Extract the (X, Y) coordinate from the center of the cell holding the provided text.  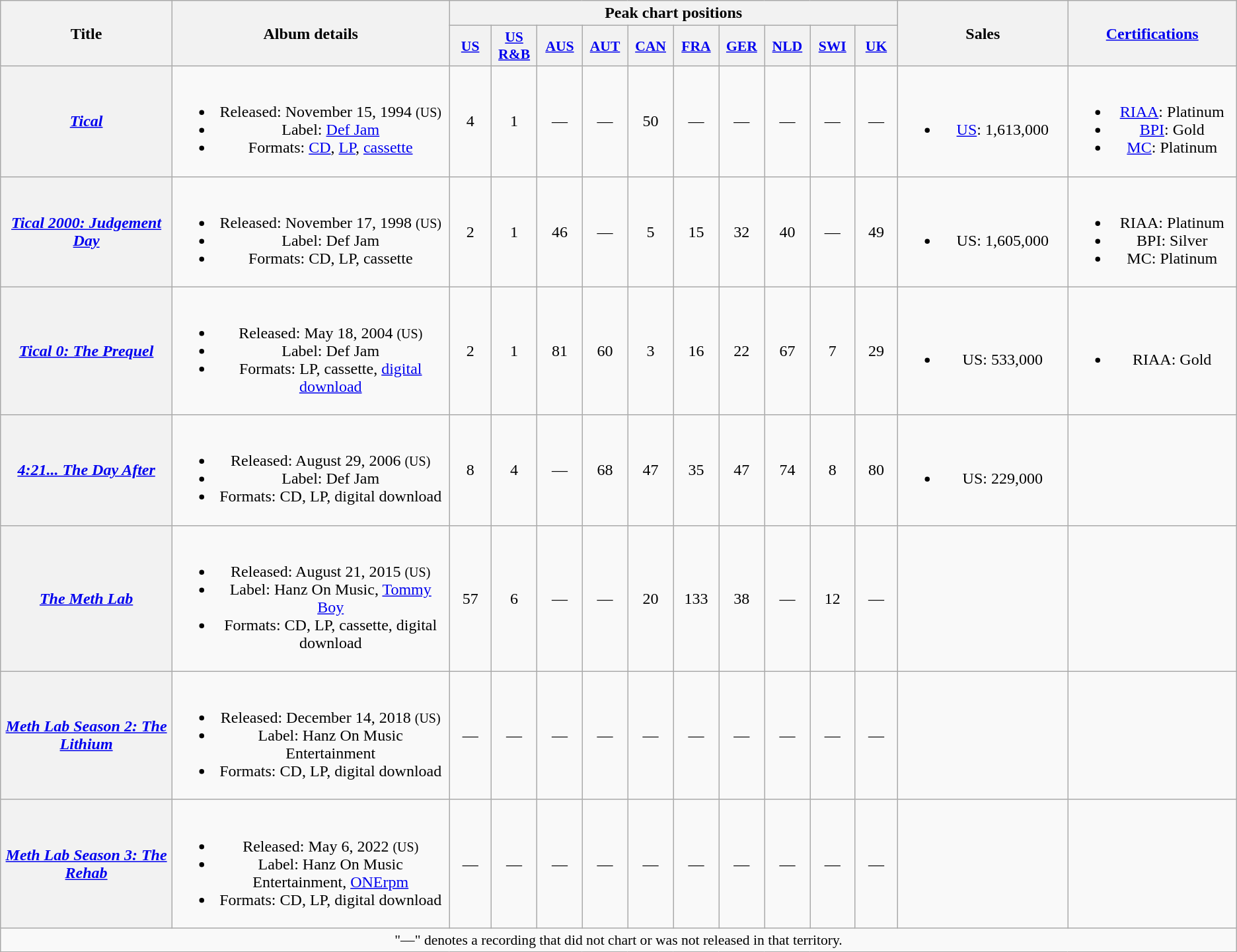
Certifications (1152, 33)
22 (741, 351)
The Meth Lab (87, 599)
29 (876, 351)
Tical 2000: Judgement Day (87, 231)
"—" denotes a recording that did not chart or was not released in that territory. (618, 939)
UK (876, 46)
32 (741, 231)
USR&B (514, 46)
Meth Lab Season 3: The Rehab (87, 863)
38 (741, 599)
68 (605, 470)
Released: November 17, 1998 (US)Label: Def JamFormats: CD, LP, cassette (311, 231)
133 (696, 599)
NLD (788, 46)
15 (696, 231)
SWI (833, 46)
RIAA: PlatinumBPI: SilverMC: Platinum (1152, 231)
Album details (311, 33)
CAN (650, 46)
US: 229,000 (983, 470)
35 (696, 470)
57 (470, 599)
Title (87, 33)
80 (876, 470)
49 (876, 231)
60 (605, 351)
AUS (560, 46)
Released: May 6, 2022 (US)Label: Hanz On Music Entertainment, ONErpmFormats: CD, LP, digital download (311, 863)
Tical 0: The Prequel (87, 351)
7 (833, 351)
16 (696, 351)
Released: December 14, 2018 (US)Label: Hanz On Music EntertainmentFormats: CD, LP, digital download (311, 735)
40 (788, 231)
Released: August 21, 2015 (US)Label: Hanz On Music, Tommy BoyFormats: CD, LP, cassette, digital download (311, 599)
US: 1,613,000 (983, 122)
50 (650, 122)
GER (741, 46)
12 (833, 599)
81 (560, 351)
3 (650, 351)
6 (514, 599)
Meth Lab Season 2: The Lithium (87, 735)
Tical (87, 122)
4:21... The Day After (87, 470)
US: 1,605,000 (983, 231)
Released: August 29, 2006 (US)Label: Def JamFormats: CD, LP, digital download (311, 470)
Released: May 18, 2004 (US)Label: Def JamFormats: LP, cassette, digital download (311, 351)
AUT (605, 46)
46 (560, 231)
US: 533,000 (983, 351)
RIAA: Gold (1152, 351)
US (470, 46)
RIAA: PlatinumBPI: GoldMC: Platinum (1152, 122)
20 (650, 599)
Released: November 15, 1994 (US)Label: Def JamFormats: CD, LP, cassette (311, 122)
Peak chart positions (673, 13)
74 (788, 470)
Sales (983, 33)
5 (650, 231)
67 (788, 351)
FRA (696, 46)
